Return (X, Y) of the center of cell containing provided text 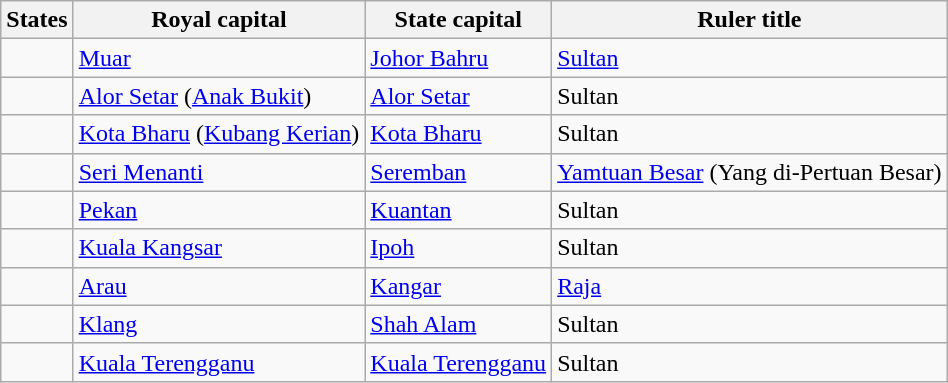
Kota Bharu (458, 134)
Shah Alam (458, 324)
Raja (750, 286)
Kuala Kangsar (219, 248)
Ipoh (458, 248)
Yamtuan Besar (Yang di-Pertuan Besar) (750, 172)
Kota Bharu (Kubang Kerian) (219, 134)
Ruler title (750, 20)
Alor Setar (458, 96)
States (37, 20)
Arau (219, 286)
Pekan (219, 210)
Seri Menanti (219, 172)
State capital (458, 20)
Alor Setar (Anak Bukit) (219, 96)
Klang (219, 324)
Muar (219, 58)
Royal capital (219, 20)
Kangar (458, 286)
Johor Bahru (458, 58)
Seremban (458, 172)
Kuantan (458, 210)
